Scan for the cell matching the given text and deliver its [x, y] coordinate at center. 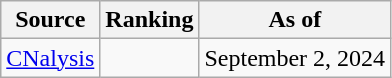
Source [50, 20]
CNalysis [50, 58]
Ranking [150, 20]
September 2, 2024 [295, 58]
As of [295, 20]
